Extract the (X, Y) coordinate from the center of the cell holding the provided text.  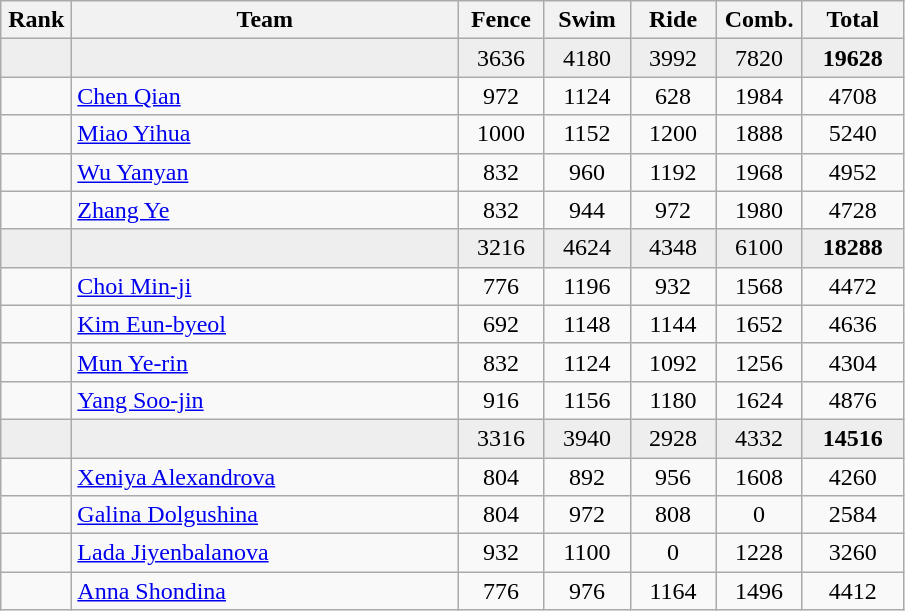
4332 (759, 438)
628 (673, 96)
4412 (852, 591)
1148 (587, 324)
1200 (673, 134)
6100 (759, 248)
2584 (852, 515)
1092 (673, 362)
1000 (501, 134)
Rank (36, 20)
1888 (759, 134)
Choi Min-ji (265, 286)
1624 (759, 400)
1196 (587, 286)
1980 (759, 210)
956 (673, 477)
19628 (852, 58)
7820 (759, 58)
1568 (759, 286)
Kim Eun-byeol (265, 324)
4876 (852, 400)
1652 (759, 324)
Mun Ye-rin (265, 362)
4180 (587, 58)
Miao Yihua (265, 134)
1968 (759, 172)
Ride (673, 20)
1144 (673, 324)
1156 (587, 400)
1100 (587, 553)
4708 (852, 96)
976 (587, 591)
944 (587, 210)
3216 (501, 248)
Galina Dolgushina (265, 515)
5240 (852, 134)
916 (501, 400)
892 (587, 477)
808 (673, 515)
4260 (852, 477)
Lada Jiyenbalanova (265, 553)
1164 (673, 591)
692 (501, 324)
1256 (759, 362)
1192 (673, 172)
960 (587, 172)
3940 (587, 438)
4348 (673, 248)
4624 (587, 248)
3316 (501, 438)
1608 (759, 477)
Zhang Ye (265, 210)
4304 (852, 362)
1228 (759, 553)
Team (265, 20)
Anna Shondina (265, 591)
4636 (852, 324)
1496 (759, 591)
18288 (852, 248)
Wu Yanyan (265, 172)
Total (852, 20)
4472 (852, 286)
3636 (501, 58)
Fence (501, 20)
Swim (587, 20)
3260 (852, 553)
1180 (673, 400)
Comb. (759, 20)
Xeniya Alexandrova (265, 477)
4952 (852, 172)
2928 (673, 438)
1152 (587, 134)
14516 (852, 438)
3992 (673, 58)
1984 (759, 96)
4728 (852, 210)
Chen Qian (265, 96)
Yang Soo-jin (265, 400)
